Scan for the cell matching the given text and deliver its [X, Y] coordinate at center. 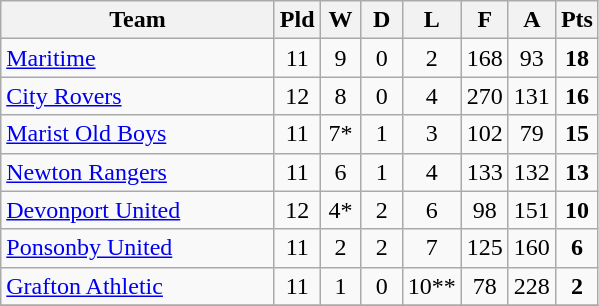
125 [484, 248]
Devonport United [138, 210]
Maritime [138, 58]
98 [484, 210]
7* [340, 134]
8 [340, 96]
10 [576, 210]
78 [484, 286]
D [382, 20]
93 [532, 58]
9 [340, 58]
Ponsonby United [138, 248]
W [340, 20]
10** [432, 286]
79 [532, 134]
15 [576, 134]
131 [532, 96]
L [432, 20]
18 [576, 58]
3 [432, 134]
Grafton Athletic [138, 286]
270 [484, 96]
4* [340, 210]
102 [484, 134]
A [532, 20]
Marist Old Boys [138, 134]
16 [576, 96]
13 [576, 172]
132 [532, 172]
Pts [576, 20]
City Rovers [138, 96]
160 [532, 248]
133 [484, 172]
Newton Rangers [138, 172]
228 [532, 286]
F [484, 20]
168 [484, 58]
151 [532, 210]
Pld [297, 20]
Team [138, 20]
7 [432, 248]
